From the cell containing the given text, extract its center point as [X, Y] coordinate. 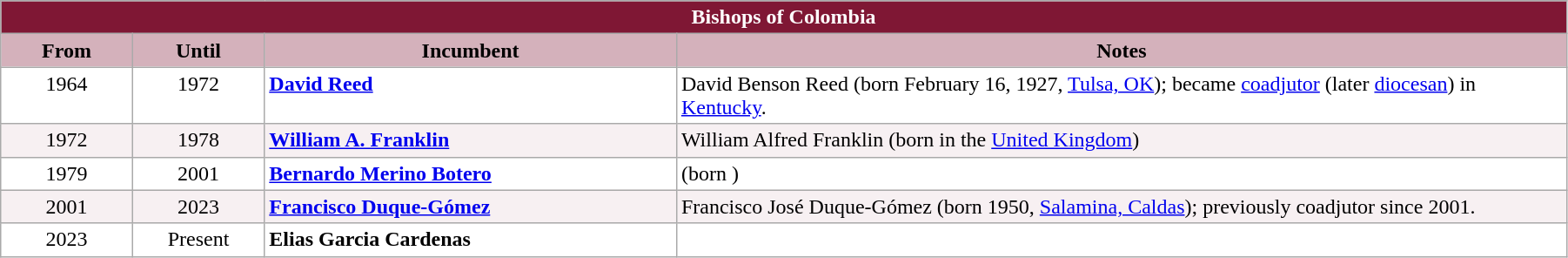
Until [198, 51]
Bernardo Merino Botero [471, 173]
1964 [67, 96]
Notes [1121, 51]
David Reed [471, 96]
Present [198, 240]
David Benson Reed (born February 16, 1927, Tulsa, OK); became coadjutor (later diocesan) in Kentucky. [1121, 96]
William A. Franklin [471, 140]
Francisco José Duque-Gómez (born 1950, Salamina, Caldas); previously coadjutor since 2001. [1121, 207]
Bishops of Colombia [784, 17]
(born ) [1121, 173]
Elias Garcia Cardenas [471, 240]
Incumbent [471, 51]
1979 [67, 173]
William Alfred Franklin (born in the United Kingdom) [1121, 140]
From [67, 51]
1978 [198, 140]
Francisco Duque-Gómez [471, 207]
